Search for the cell housing the specified text and yield its [x, y] center coordinate. 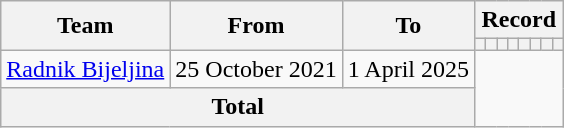
Record [519, 20]
Radnik Bijeljina [86, 69]
25 October 2021 [256, 69]
Team [86, 26]
Total [238, 107]
To [408, 26]
1 April 2025 [408, 69]
From [256, 26]
